Extract the [X, Y] coordinate from the center of the cell holding the provided text.  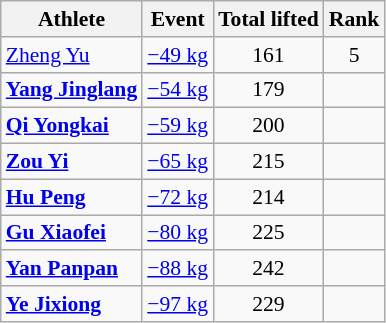
5 [354, 55]
Hu Peng [72, 197]
−54 kg [178, 90]
Yang Jinglang [72, 90]
214 [268, 197]
−65 kg [178, 162]
−80 kg [178, 233]
Athlete [72, 19]
Rank [354, 19]
242 [268, 269]
229 [268, 304]
Ye Jixiong [72, 304]
−49 kg [178, 55]
215 [268, 162]
Gu Xiaofei [72, 233]
−72 kg [178, 197]
−59 kg [178, 126]
Zou Yi [72, 162]
225 [268, 233]
Yan Panpan [72, 269]
Qi Yongkai [72, 126]
179 [268, 90]
Event [178, 19]
−97 kg [178, 304]
−88 kg [178, 269]
200 [268, 126]
161 [268, 55]
Zheng Yu [72, 55]
Total lifted [268, 19]
